Pinpoint the cell where the given text exists, returning its (X, Y) midpoint coordinate. 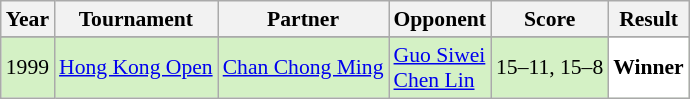
Chan Chong Ming (304, 68)
1999 (28, 68)
Winner (648, 68)
Result (648, 19)
Score (550, 19)
Year (28, 19)
Hong Kong Open (136, 68)
Guo Siwei Chen Lin (440, 68)
Opponent (440, 19)
15–11, 15–8 (550, 68)
Tournament (136, 19)
Partner (304, 19)
